Pinpoint the cell where the given text exists, returning its [X, Y] midpoint coordinate. 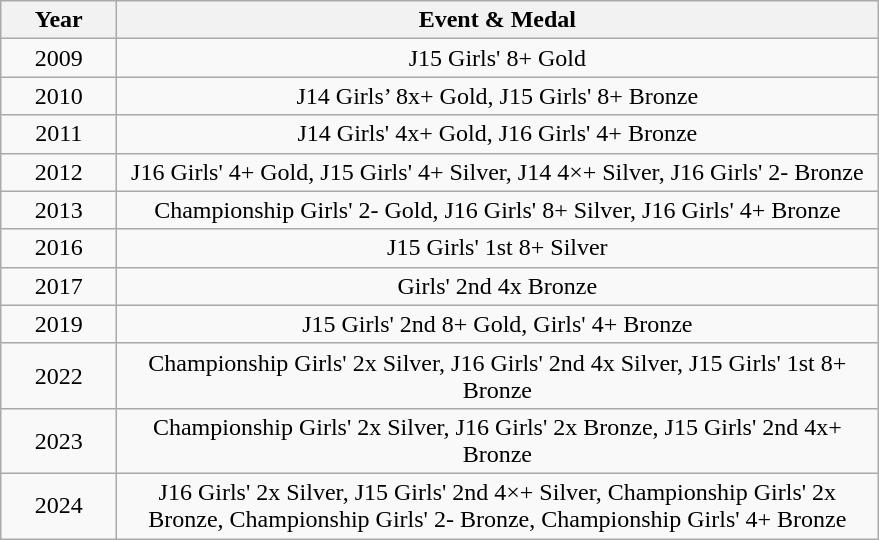
2023 [59, 440]
Girls' 2nd 4x Bronze [498, 286]
2019 [59, 324]
Year [59, 20]
J15 Girls' 2nd 8+ Gold, Girls' 4+ Bronze [498, 324]
J14 Girls’ 8x+ Gold, J15 Girls' 8+ Bronze [498, 96]
2017 [59, 286]
2016 [59, 248]
J15 Girls' 8+ Gold [498, 58]
Event & Medal [498, 20]
J14 Girls' 4x+ Gold, J16 Girls' 4+ Bronze [498, 134]
J16 Girls' 4+ Gold, J15 Girls' 4+ Silver, J14 4×+ Silver, J16 Girls' 2- Bronze [498, 172]
2024 [59, 506]
2022 [59, 376]
2012 [59, 172]
J16 Girls' 2x Silver, J15 Girls' 2nd 4×+ Silver, Championship Girls' 2x Bronze, Championship Girls' 2- Bronze, Championship Girls' 4+ Bronze [498, 506]
Championship Girls' 2x Silver, J16 Girls' 2nd 4x Silver, J15 Girls' 1st 8+ Bronze [498, 376]
2013 [59, 210]
Championship Girls' 2- Gold, J16 Girls' 8+ Silver, J16 Girls' 4+ Bronze [498, 210]
2011 [59, 134]
J15 Girls' 1st 8+ Silver [498, 248]
2009 [59, 58]
Championship Girls' 2x Silver, J16 Girls' 2x Bronze, J15 Girls' 2nd 4x+ Bronze [498, 440]
2010 [59, 96]
